Pinpoint the cell where the given text exists, returning its (X, Y) midpoint coordinate. 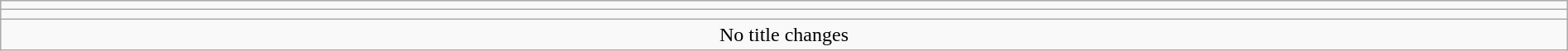
No title changes (784, 35)
